Pinpoint the cell where the given text exists, returning its (x, y) midpoint coordinate. 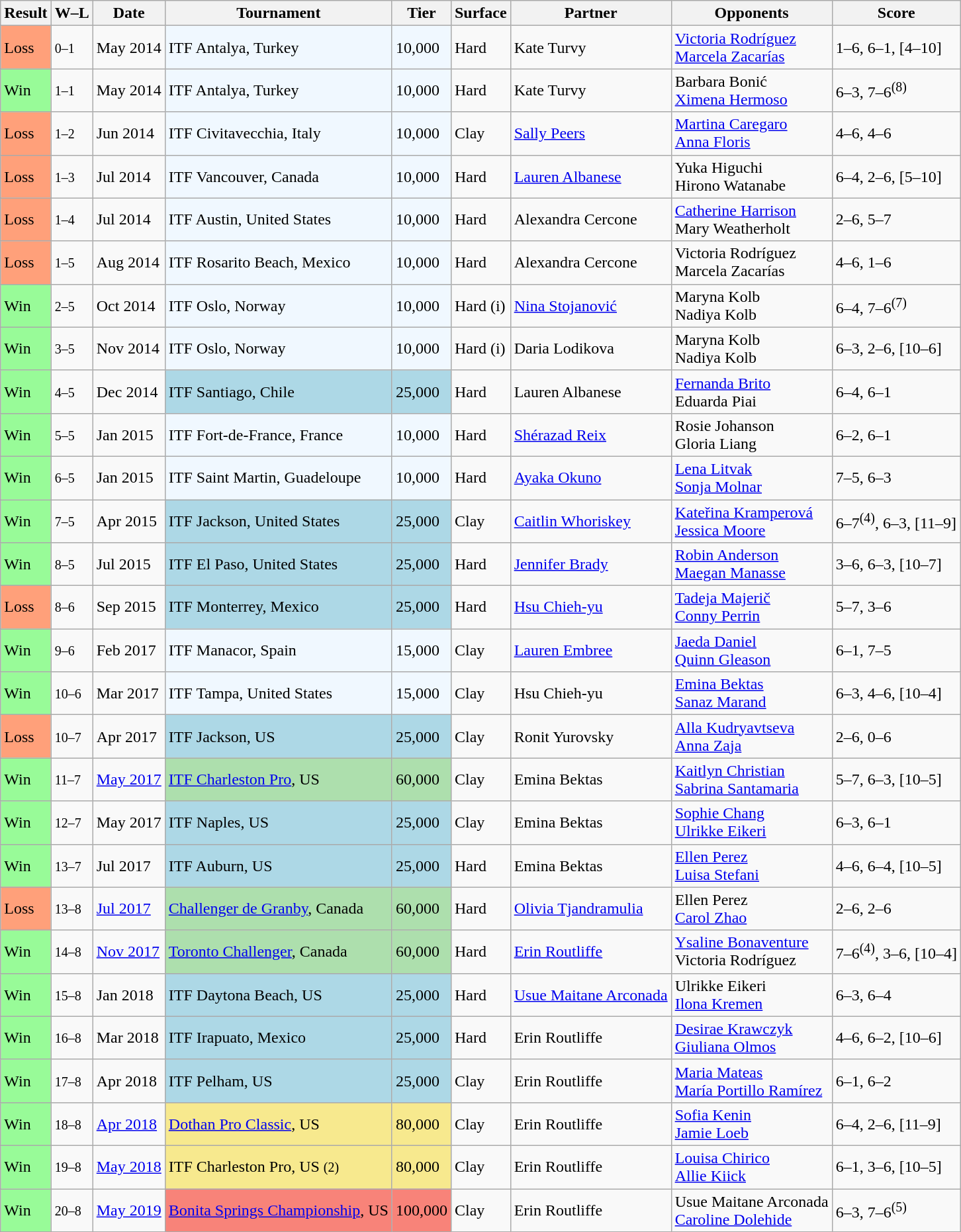
19–8 (71, 1166)
6–1, 7–5 (896, 650)
Aug 2014 (128, 262)
4–6, 6–4, [10–5] (896, 866)
6–7(4), 6–3, [11–9] (896, 520)
Tadeja Majerič Conny Perrin (752, 608)
6–1, 6–2 (896, 1080)
14–8 (71, 952)
Emina Bektas Sanaz Marand (752, 694)
3–5 (71, 348)
6–3, 6–1 (896, 822)
6–3, 4–6, [10–4] (896, 694)
8–5 (71, 564)
2–5 (71, 306)
Alla Kudryavtseva Anna Zaja (752, 736)
6–4, 2–6, [11–9] (896, 1124)
Nina Stojanović (590, 306)
ITF Vancouver, Canada (278, 176)
0–1 (71, 48)
ITF Auburn, US (278, 866)
Ellen Perez Carol Zhao (752, 908)
Bonita Springs Championship, US (278, 1210)
ITF Civitavecchia, Italy (278, 134)
16–8 (71, 1038)
Olivia Tjandramulia (590, 908)
Daria Lodikova (590, 348)
Feb 2017 (128, 650)
ITF Naples, US (278, 822)
Partner (590, 13)
4–6, 4–6 (896, 134)
Apr 2017 (128, 736)
Lena Litvak Sonja Molnar (752, 478)
6–3, 7–6(8) (896, 90)
Kaitlyn Christian Sabrina Santamaria (752, 780)
Fernanda Brito Eduarda Piai (752, 392)
Opponents (752, 13)
2–6, 0–6 (896, 736)
Usue Maitane Arconada (590, 994)
10–7 (71, 736)
6–4, 2–6, [5–10] (896, 176)
Ronit Yurovsky (590, 736)
Ayaka Okuno (590, 478)
ITF Saint Martin, Guadeloupe (278, 478)
6–5 (71, 478)
ITF Charleston Pro, US (278, 780)
7–5, 6–3 (896, 478)
Barbara Bonić Ximena Hermoso (752, 90)
Tournament (278, 13)
Jaeda Daniel Quinn Gleason (752, 650)
Nov 2014 (128, 348)
6–1, 3–6, [10–5] (896, 1166)
ITF Manacor, Spain (278, 650)
Sally Peers (590, 134)
1–3 (71, 176)
Desirae Krawczyk Giuliana Olmos (752, 1038)
May 2019 (128, 1210)
5–5 (71, 434)
Jan 2018 (128, 994)
2–6, 2–6 (896, 908)
Ysaline Bonaventure Victoria Rodríguez (752, 952)
11–7 (71, 780)
6–3, 7–6(5) (896, 1210)
Caitlin Whoriskey (590, 520)
13–7 (71, 866)
18–8 (71, 1124)
ITF Pelham, US (278, 1080)
Oct 2014 (128, 306)
Nov 2017 (128, 952)
6–3, 6–4 (896, 994)
Sophie Chang Ulrikke Eikeri (752, 822)
9–6 (71, 650)
Jun 2014 (128, 134)
Result (26, 13)
6–4, 7–6(7) (896, 306)
Maria Mateas María Portillo Ramírez (752, 1080)
Louisa Chirico Allie Kiick (752, 1166)
ITF Santiago, Chile (278, 392)
1–2 (71, 134)
13–8 (71, 908)
10–6 (71, 694)
6–4, 6–1 (896, 392)
ITF Fort-de-France, France (278, 434)
W–L (71, 13)
Dothan Pro Classic, US (278, 1124)
Martina Caregaro Anna Floris (752, 134)
Jul 2015 (128, 564)
8–6 (71, 608)
Ulrikke Eikeri Ilona Kremen (752, 994)
ITF Jackson, US (278, 736)
12–7 (71, 822)
4–6, 1–6 (896, 262)
1–4 (71, 220)
Kateřina Kramperová Jessica Moore (752, 520)
4–5 (71, 392)
7–6(4), 3–6, [10–4] (896, 952)
Rosie Johanson Gloria Liang (752, 434)
Catherine Harrison Mary Weatherholt (752, 220)
Robin Anderson Maegan Manasse (752, 564)
3–6, 6–3, [10–7] (896, 564)
ITF Jackson, United States (278, 520)
5–7, 3–6 (896, 608)
7–5 (71, 520)
20–8 (71, 1210)
2–6, 5–7 (896, 220)
ITF Tampa, United States (278, 694)
Date (128, 13)
ITF Rosarito Beach, Mexico (278, 262)
ITF Monterrey, Mexico (278, 608)
Lauren Embree (590, 650)
ITF Charleston Pro, US (2) (278, 1166)
Mar 2017 (128, 694)
1–6, 6–1, [4–10] (896, 48)
5–7, 6–3, [10–5] (896, 780)
ITF Austin, United States (278, 220)
17–8 (71, 1080)
Sep 2015 (128, 608)
Dec 2014 (128, 392)
Usue Maitane Arconada Caroline Dolehide (752, 1210)
Apr 2015 (128, 520)
ITF Irapuato, Mexico (278, 1038)
Sofia Kenin Jamie Loeb (752, 1124)
1–1 (71, 90)
4–6, 6–2, [10–6] (896, 1038)
100,000 (421, 1210)
Toronto Challenger, Canada (278, 952)
Shérazad Reix (590, 434)
Yuka Higuchi Hirono Watanabe (752, 176)
Tier (421, 13)
Surface (480, 13)
ITF El Paso, United States (278, 564)
May 2018 (128, 1166)
Ellen Perez Luisa Stefani (752, 866)
Challenger de Granby, Canada (278, 908)
Mar 2018 (128, 1038)
6–3, 2–6, [10–6] (896, 348)
Score (896, 13)
Jennifer Brady (590, 564)
ITF Daytona Beach, US (278, 994)
15–8 (71, 994)
6–2, 6–1 (896, 434)
1–5 (71, 262)
